Scan for the cell matching the given text and deliver its [X, Y] coordinate at center. 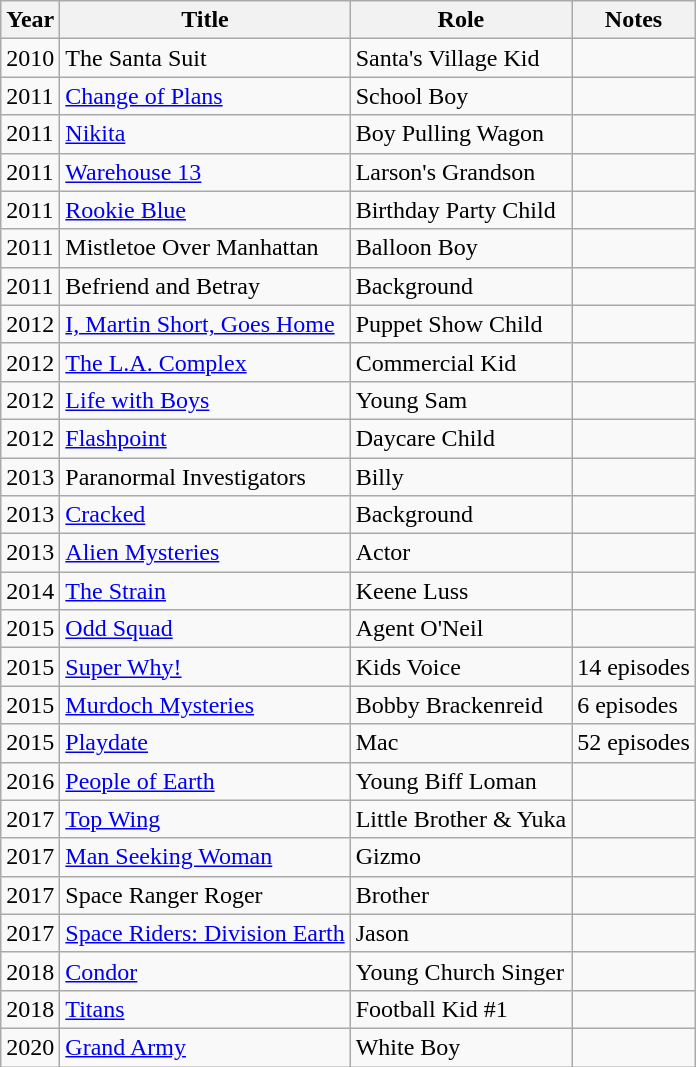
Kids Voice [460, 667]
Title [205, 20]
Jason [460, 933]
2014 [30, 591]
The Santa Suit [205, 58]
Birthday Party Child [460, 210]
People of Earth [205, 781]
Year [30, 20]
Keene Luss [460, 591]
School Boy [460, 96]
Titans [205, 1009]
Change of Plans [205, 96]
Mac [460, 743]
Agent O'Neil [460, 629]
Mistletoe Over Manhattan [205, 248]
Football Kid #1 [460, 1009]
Warehouse 13 [205, 172]
Young Church Singer [460, 971]
Balloon Boy [460, 248]
Grand Army [205, 1047]
Space Ranger Roger [205, 895]
Little Brother & Yuka [460, 819]
Young Sam [460, 400]
Rookie Blue [205, 210]
Odd Squad [205, 629]
Santa's Village Kid [460, 58]
The Strain [205, 591]
Actor [460, 553]
Cracked [205, 515]
6 episodes [634, 705]
Role [460, 20]
Gizmo [460, 857]
Life with Boys [205, 400]
Billy [460, 477]
Notes [634, 20]
52 episodes [634, 743]
Brother [460, 895]
The L.A. Complex [205, 362]
Alien Mysteries [205, 553]
Flashpoint [205, 438]
Playdate [205, 743]
2010 [30, 58]
Paranormal Investigators [205, 477]
Young Biff Loman [460, 781]
Man Seeking Woman [205, 857]
Befriend and Betray [205, 286]
Daycare Child [460, 438]
14 episodes [634, 667]
I, Martin Short, Goes Home [205, 324]
Larson's Grandson [460, 172]
Super Why! [205, 667]
Commercial Kid [460, 362]
2020 [30, 1047]
2016 [30, 781]
Boy Pulling Wagon [460, 134]
Condor [205, 971]
Bobby Brackenreid [460, 705]
Top Wing [205, 819]
Murdoch Mysteries [205, 705]
Puppet Show Child [460, 324]
Space Riders: Division Earth [205, 933]
White Boy [460, 1047]
Nikita [205, 134]
